Capture the cell that displays the provided text and extract its [X, Y] central coordinate. 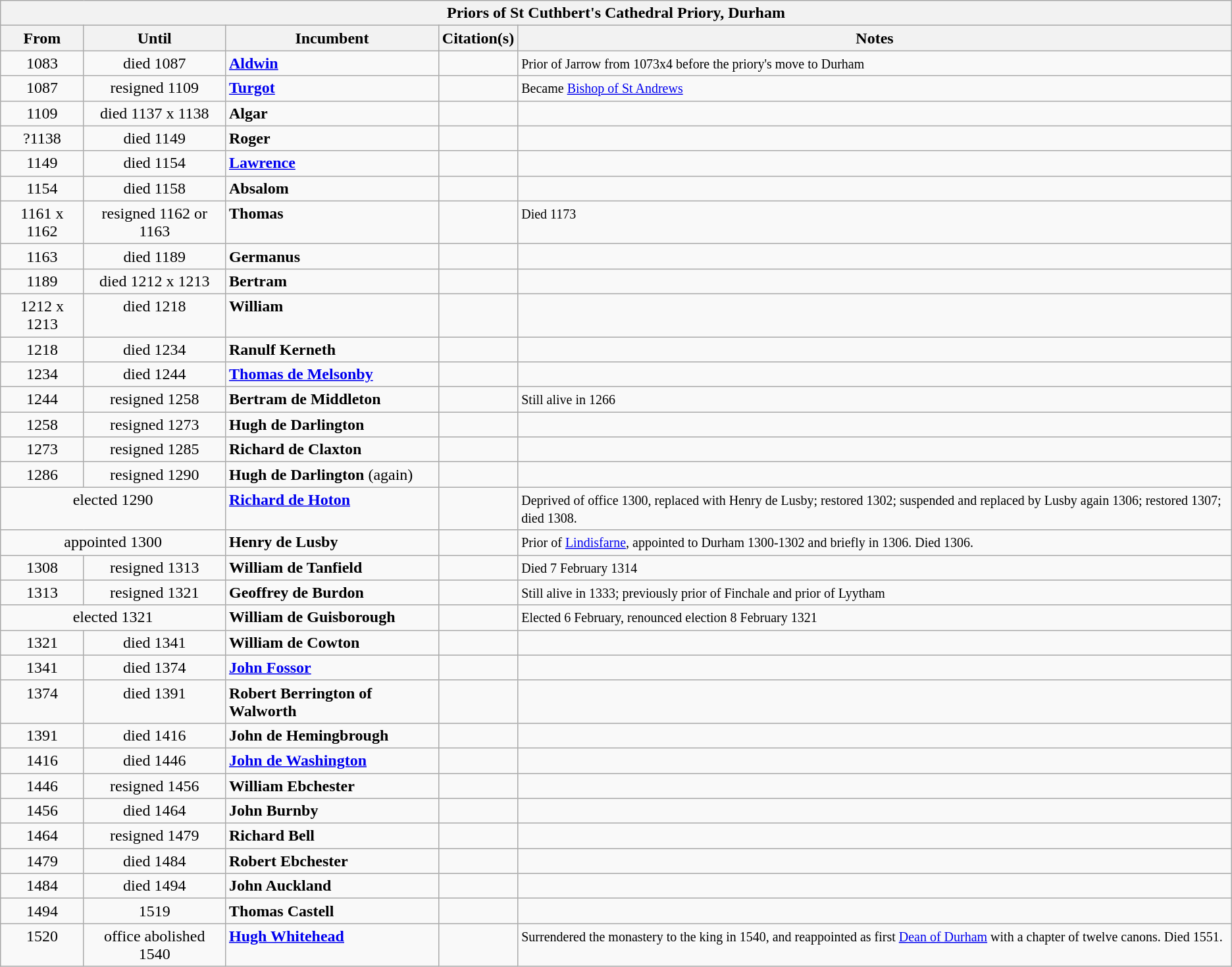
1109 [42, 113]
died 1416 [154, 735]
1286 [42, 475]
died 1212 x 1213 [154, 281]
resigned 1321 [154, 592]
William Ebchester [332, 785]
1494 [42, 911]
Richard de Hoton [332, 508]
1244 [42, 400]
1212 x 1213 [42, 315]
appointed 1300 [113, 542]
Richard Bell [332, 836]
Still alive in 1333; previously prior of Finchale and prior of Lyytham [875, 592]
Ranulf Kerneth [332, 350]
Hugh de Darlington (again) [332, 475]
Prior of Jarrow from 1073x4 before the priory's move to Durham [875, 63]
William [332, 315]
resigned 1313 [154, 567]
William de Cowton [332, 642]
William de Guisborough [332, 617]
died 1189 [154, 256]
Robert Ebchester [332, 861]
1087 [42, 88]
Hugh de Darlington [332, 425]
Richard de Claxton [332, 450]
died 1234 [154, 350]
John de Hemingbrough [332, 735]
Henry de Lusby [332, 542]
John Auckland [332, 886]
Turgot [332, 88]
Bertram de Middleton [332, 400]
died 1244 [154, 375]
1416 [42, 760]
1189 [42, 281]
Died 1173 [875, 222]
died 1218 [154, 315]
1464 [42, 836]
died 1391 [154, 702]
1308 [42, 567]
1083 [42, 63]
Prior of Lindisfarne, appointed to Durham 1300-1302 and briefly in 1306. Died 1306. [875, 542]
?1138 [42, 138]
resigned 1456 [154, 785]
1374 [42, 702]
died 1464 [154, 811]
Became Bishop of St Andrews [875, 88]
1391 [42, 735]
1484 [42, 886]
1446 [42, 785]
died 1374 [154, 667]
office abolished 1540 [154, 945]
Incumbent [332, 38]
Died 7 February 1314 [875, 567]
resigned 1285 [154, 450]
Bertram [332, 281]
Absalom [332, 188]
1161 x 1162 [42, 222]
Thomas [332, 222]
Hugh Whitehead [332, 945]
elected 1321 [113, 617]
died 1149 [154, 138]
1341 [42, 667]
1273 [42, 450]
1456 [42, 811]
Roger [332, 138]
John de Washington [332, 760]
resigned 1109 [154, 88]
From [42, 38]
resigned 1273 [154, 425]
John Burnby [332, 811]
Notes [875, 38]
died 1158 [154, 188]
died 1137 x 1138 [154, 113]
Citation(s) [478, 38]
Robert Berrington of Walworth [332, 702]
Deprived of office 1300, replaced with Henry de Lusby; restored 1302; suspended and replaced by Lusby again 1306; restored 1307; died 1308. [875, 508]
resigned 1258 [154, 400]
elected 1290 [113, 508]
Still alive in 1266 [875, 400]
1149 [42, 163]
1154 [42, 188]
1258 [42, 425]
1479 [42, 861]
resigned 1162 or 1163 [154, 222]
1321 [42, 642]
Surrendered the monastery to the king in 1540, and reappointed as first Dean of Durham with a chapter of twelve canons. Died 1551. [875, 945]
Thomas Castell [332, 911]
Lawrence [332, 163]
Aldwin [332, 63]
1519 [154, 911]
Algar [332, 113]
1313 [42, 592]
1520 [42, 945]
Until [154, 38]
resigned 1290 [154, 475]
John Fossor [332, 667]
1218 [42, 350]
Thomas de Melsonby [332, 375]
died 1341 [154, 642]
died 1494 [154, 886]
Germanus [332, 256]
1234 [42, 375]
died 1484 [154, 861]
1163 [42, 256]
Geoffrey de Burdon [332, 592]
died 1446 [154, 760]
died 1154 [154, 163]
Elected 6 February, renounced election 8 February 1321 [875, 617]
resigned 1479 [154, 836]
William de Tanfield [332, 567]
died 1087 [154, 63]
Priors of St Cuthbert's Cathedral Priory, Durham [616, 13]
